Scan for the cell matching the given text and deliver its (x, y) coordinate at center. 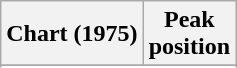
Peakposition (189, 34)
Chart (1975) (72, 34)
